Provide the [x, y] coordinate of the cell's center where the given text is located.  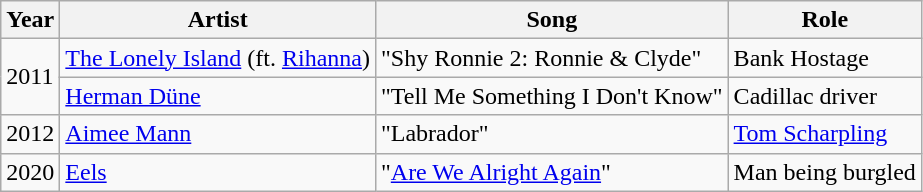
Song [552, 20]
Man being burgled [824, 172]
Year [30, 20]
"Tell Me Something I Don't Know" [552, 96]
Tom Scharpling [824, 134]
2012 [30, 134]
2011 [30, 77]
Herman Düne [218, 96]
Aimee Mann [218, 134]
Bank Hostage [824, 58]
Artist [218, 20]
Role [824, 20]
The Lonely Island (ft. Rihanna) [218, 58]
2020 [30, 172]
"Are We Alright Again" [552, 172]
"Labrador" [552, 134]
"Shy Ronnie 2: Ronnie & Clyde" [552, 58]
Cadillac driver [824, 96]
Eels [218, 172]
